Return (X, Y) of the center of cell containing provided text 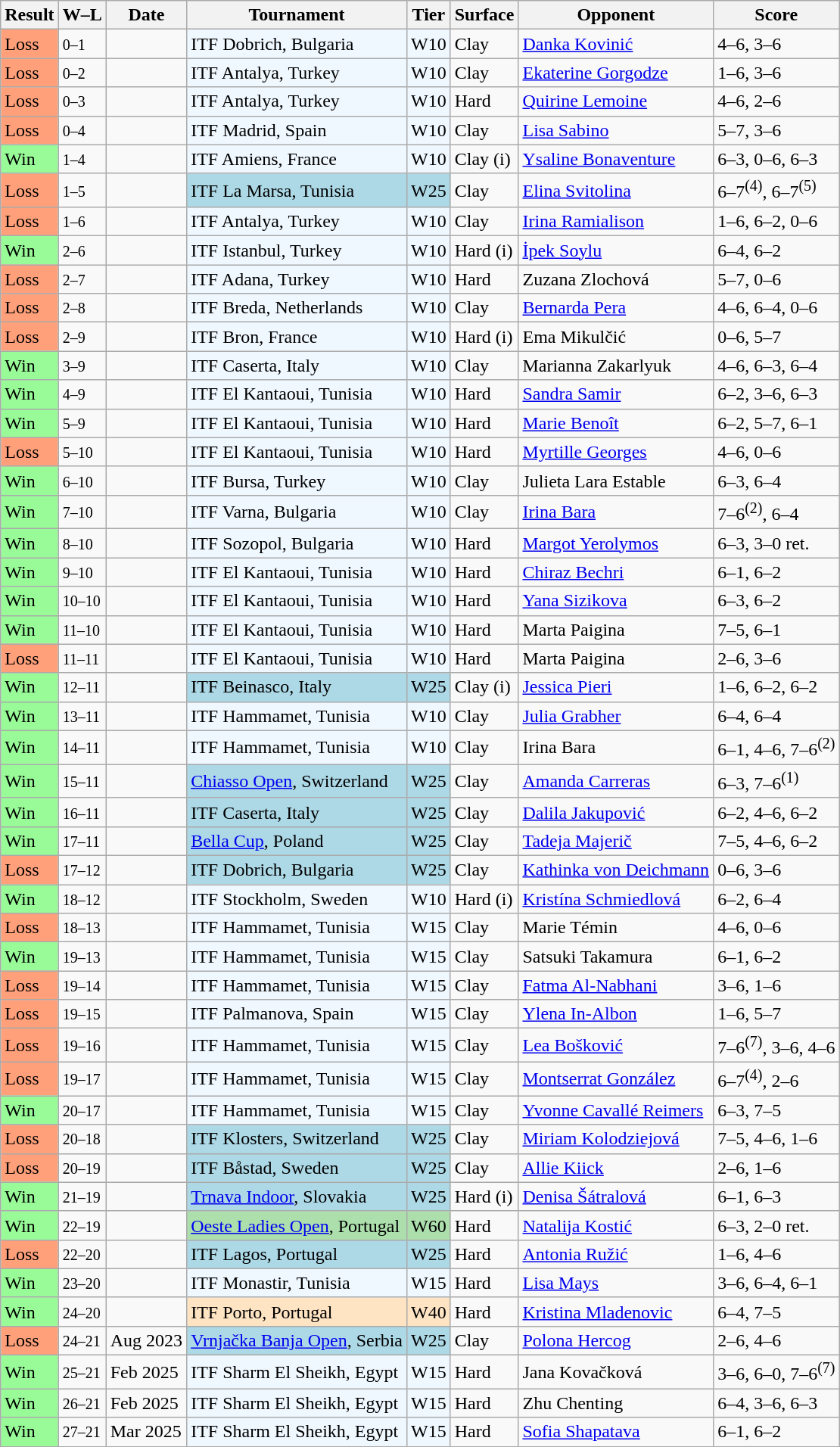
20–18 (82, 1139)
14–11 (82, 748)
6–4, 3–6, 6–3 (776, 1403)
7–5, 4–6, 6–2 (776, 841)
2–6, 4–6 (776, 1341)
Jana Kovačková (616, 1373)
20–19 (82, 1168)
Score (776, 15)
20–17 (82, 1110)
17–12 (82, 870)
ITF Varna, Bulgaria (297, 512)
Zuzana Zlochová (616, 279)
ITF Beinasco, Italy (297, 687)
Sandra Samir (616, 394)
Opponent (616, 15)
Date (146, 15)
6–4, 6–4 (776, 716)
Ema Mikulčić (616, 337)
ITF La Marsa, Tunisia (297, 191)
7–5, 4–6, 1–6 (776, 1139)
1–6, 5–7 (776, 1014)
Montserrat González (616, 1079)
Satsuki Takamura (616, 957)
Kathinka von Deichmann (616, 870)
3–6, 1–6 (776, 985)
5–7, 0–6 (776, 279)
5–9 (82, 423)
0–2 (82, 73)
6–1, 4–6, 7–6(2) (776, 748)
15–11 (82, 781)
4–6, 6–4, 0–6 (776, 308)
ITF Porto, Portugal (297, 1312)
22–20 (82, 1254)
Tier (428, 15)
Allie Kiick (616, 1168)
6–3, 0–6, 6–3 (776, 159)
2–9 (82, 337)
W60 (428, 1225)
Dalila Jakupović (616, 812)
W40 (428, 1312)
11–10 (82, 630)
Julia Grabher (616, 716)
ITF Monastir, Tunisia (297, 1283)
6–7(4), 2–6 (776, 1079)
6–7(4), 6–7(5) (776, 191)
1–6, 4–6 (776, 1254)
1–5 (82, 191)
18–13 (82, 928)
Miriam Kolodziejová (616, 1139)
Tournament (297, 15)
Denisa Šátralová (616, 1196)
6–3, 6–4 (776, 481)
24–20 (82, 1312)
6–3, 2–0 ret. (776, 1225)
Lea Bošković (616, 1046)
Fatma Al-Nabhani (616, 985)
ITF Breda, Netherlands (297, 308)
ITF Amiens, France (297, 159)
6–2, 4–6, 6–2 (776, 812)
Lisa Mays (616, 1283)
ITF Klosters, Switzerland (297, 1139)
6–3, 3–0 ret. (776, 543)
Yvonne Cavallé Reimers (616, 1110)
7–6(2), 6–4 (776, 512)
7–6(7), 3–6, 4–6 (776, 1046)
ITF Adana, Turkey (297, 279)
24–21 (82, 1341)
3–9 (82, 366)
4–6, 6–3, 6–4 (776, 366)
Kristina Mladenovic (616, 1312)
19–13 (82, 957)
Elina Svitolina (616, 191)
19–15 (82, 1014)
Marie Témin (616, 928)
1–6 (82, 222)
2–6, 1–6 (776, 1168)
19–16 (82, 1046)
W–L (82, 15)
ITF Bursa, Turkey (297, 481)
6–4, 6–2 (776, 251)
19–14 (82, 985)
Marie Benoît (616, 423)
6–10 (82, 481)
0–3 (82, 101)
11–11 (82, 658)
22–19 (82, 1225)
Natalija Kostić (616, 1225)
6–2, 6–4 (776, 899)
16–11 (82, 812)
0–6, 5–7 (776, 337)
4–6, 2–6 (776, 101)
7–10 (82, 512)
Surface (484, 15)
25–21 (82, 1373)
2–7 (82, 279)
Jessica Pieri (616, 687)
27–21 (82, 1432)
2–6, 3–6 (776, 658)
ITF Madrid, Spain (297, 130)
ITF Palmanova, Spain (297, 1014)
İpek Soylu (616, 251)
0–6, 3–6 (776, 870)
0–4 (82, 130)
Chiasso Open, Switzerland (297, 781)
6–3, 6–2 (776, 601)
4–6, 3–6 (776, 44)
Ylena In-Albon (616, 1014)
3–6, 6–0, 7–6(7) (776, 1373)
6–4, 7–5 (776, 1312)
Marianna Zakarlyuk (616, 366)
5–7, 3–6 (776, 130)
Mar 2025 (146, 1432)
2–6 (82, 251)
ITF Stockholm, Sweden (297, 899)
26–21 (82, 1403)
13–11 (82, 716)
Polona Hercog (616, 1341)
Tadeja Majerič (616, 841)
1–6, 6–2, 6–2 (776, 687)
Result (30, 15)
Oeste Ladies Open, Portugal (297, 1225)
10–10 (82, 601)
6–2, 5–7, 6–1 (776, 423)
Zhu Chenting (616, 1403)
6–3, 7–5 (776, 1110)
Julieta Lara Estable (616, 481)
Kristína Schmiedlová (616, 899)
Sofia Shapatava (616, 1432)
6–3, 7–6(1) (776, 781)
1–6, 3–6 (776, 73)
7–5, 6–1 (776, 630)
Antonia Ružić (616, 1254)
Myrtille Georges (616, 452)
8–10 (82, 543)
1–6, 6–2, 0–6 (776, 222)
2–8 (82, 308)
Bernarda Pera (616, 308)
Lisa Sabino (616, 130)
Aug 2023 (146, 1341)
17–11 (82, 841)
Bella Cup, Poland (297, 841)
1–4 (82, 159)
Irina Ramialison (616, 222)
0–1 (82, 44)
6–1, 6–3 (776, 1196)
19–17 (82, 1079)
Quirine Lemoine (616, 101)
ITF Bron, France (297, 337)
6–2, 3–6, 6–3 (776, 394)
Amanda Carreras (616, 781)
5–10 (82, 452)
4–9 (82, 394)
Ekaterine Gorgodze (616, 73)
Danka Kovinić (616, 44)
21–19 (82, 1196)
ITF Lagos, Portugal (297, 1254)
ITF Båstad, Sweden (297, 1168)
Ysaline Bonaventure (616, 159)
Yana Sizikova (616, 601)
Trnava Indoor, Slovakia (297, 1196)
Chiraz Bechri (616, 572)
18–12 (82, 899)
ITF Istanbul, Turkey (297, 251)
3–6, 6–4, 6–1 (776, 1283)
12–11 (82, 687)
Vrnjačka Banja Open, Serbia (297, 1341)
ITF Sozopol, Bulgaria (297, 543)
9–10 (82, 572)
23–20 (82, 1283)
Margot Yerolymos (616, 543)
